Pinpoint the cell where the given text exists, returning its (X, Y) midpoint coordinate. 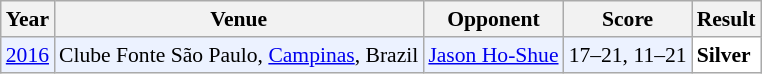
Silver (726, 55)
Score (628, 19)
Clube Fonte São Paulo, Campinas, Brazil (238, 55)
Result (726, 19)
Opponent (493, 19)
2016 (28, 55)
Venue (238, 19)
Year (28, 19)
17–21, 11–21 (628, 55)
Jason Ho-Shue (493, 55)
